Determine the [x, y] coordinate at the center of the cell enclosing the given text.  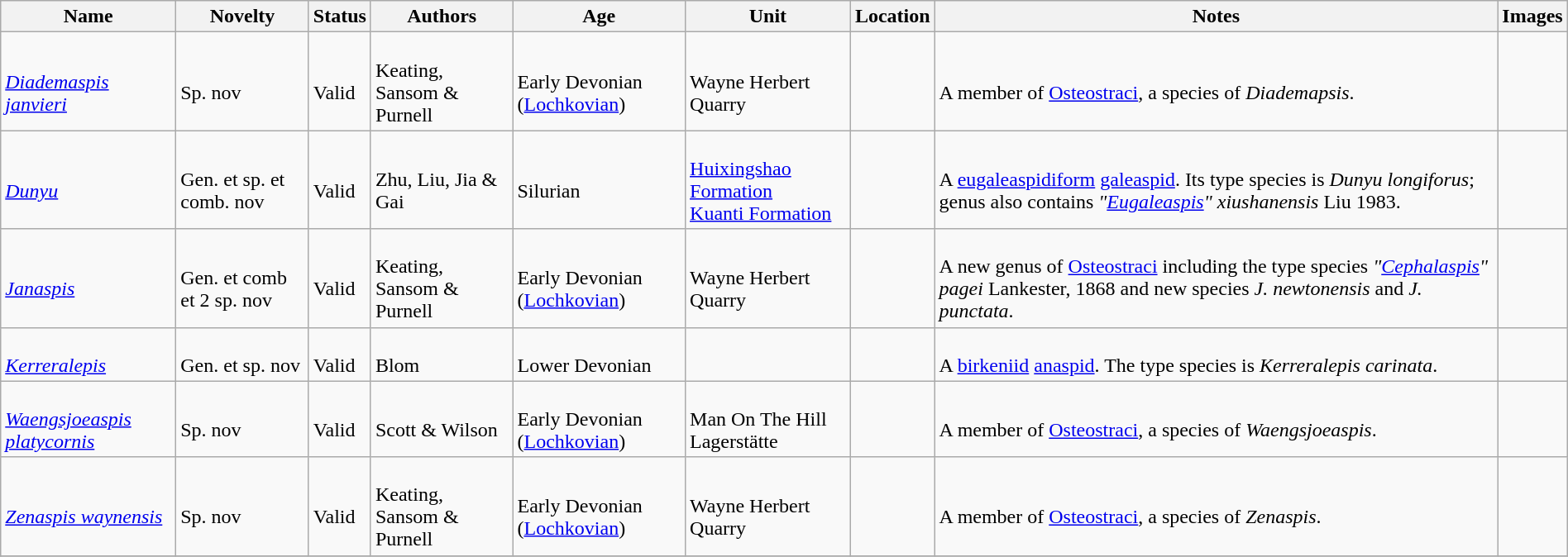
A eugaleaspidiform galeaspid. Its type species is Dunyu longiforus; genus also contains "Eugaleaspis" xiushanensis Liu 1983. [1216, 180]
Status [339, 17]
Dunyu [88, 180]
Gen. et comb et 2 sp. nov [243, 278]
Zenaspis waynensis [88, 506]
Kerreralepis [88, 354]
Scott & Wilson [442, 419]
Name [88, 17]
Gen. et sp. et comb. nov [243, 180]
Blom [442, 354]
Janaspis [88, 278]
Novelty [243, 17]
Zhu, Liu, Jia & Gai [442, 180]
Age [599, 17]
A member of Osteostraci, a species of Waengsjoeaspis. [1216, 419]
A birkeniid anaspid. The type species is Kerreralepis carinata. [1216, 354]
A member of Osteostraci, a species of Zenaspis. [1216, 506]
Huixingshao Formation Kuanti Formation [768, 180]
Unit [768, 17]
A new genus of Osteostraci including the type species "Cephalaspis" pagei Lankester, 1868 and new species J. newtonensis and J. punctata. [1216, 278]
Notes [1216, 17]
A member of Osteostraci, a species of Diademapsis. [1216, 81]
Waengsjoeaspis platycornis [88, 419]
Man On The Hill Lagerstätte [768, 419]
Lower Devonian [599, 354]
Images [1532, 17]
Location [892, 17]
Gen. et sp. nov [243, 354]
Diademaspis janvieri [88, 81]
Silurian [599, 180]
Authors [442, 17]
